Search for the cell housing the specified text and yield its [X, Y] center coordinate. 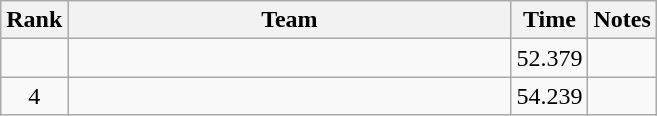
Rank [34, 20]
52.379 [550, 58]
4 [34, 96]
Notes [622, 20]
Time [550, 20]
Team [290, 20]
54.239 [550, 96]
